Search for the cell housing the specified text and yield its [X, Y] center coordinate. 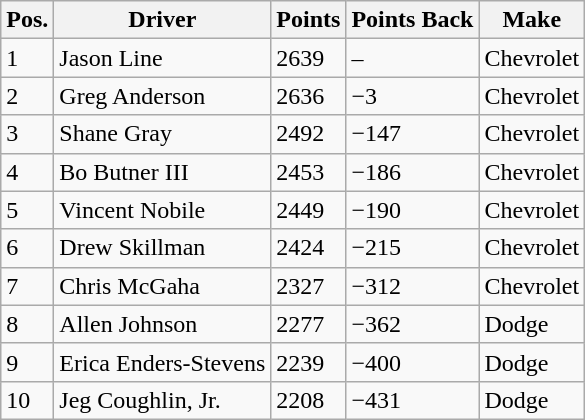
2492 [308, 134]
Chris McGaha [162, 286]
4 [28, 172]
Make [532, 20]
Points Back [412, 20]
2424 [308, 248]
Allen Johnson [162, 324]
5 [28, 210]
Erica Enders-Stevens [162, 362]
−3 [412, 96]
Bo Butner III [162, 172]
6 [28, 248]
−400 [412, 362]
2277 [308, 324]
Jason Line [162, 58]
Vincent Nobile [162, 210]
Greg Anderson [162, 96]
8 [28, 324]
10 [28, 400]
−312 [412, 286]
1 [28, 58]
3 [28, 134]
−190 [412, 210]
Driver [162, 20]
−431 [412, 400]
2239 [308, 362]
−147 [412, 134]
Points [308, 20]
2449 [308, 210]
7 [28, 286]
−186 [412, 172]
Jeg Coughlin, Jr. [162, 400]
– [412, 58]
Drew Skillman [162, 248]
2208 [308, 400]
2453 [308, 172]
−215 [412, 248]
Shane Gray [162, 134]
2 [28, 96]
−362 [412, 324]
2636 [308, 96]
2327 [308, 286]
9 [28, 362]
Pos. [28, 20]
2639 [308, 58]
